Detect which cell encompasses the target text, then output its [X, Y] center coordinate. 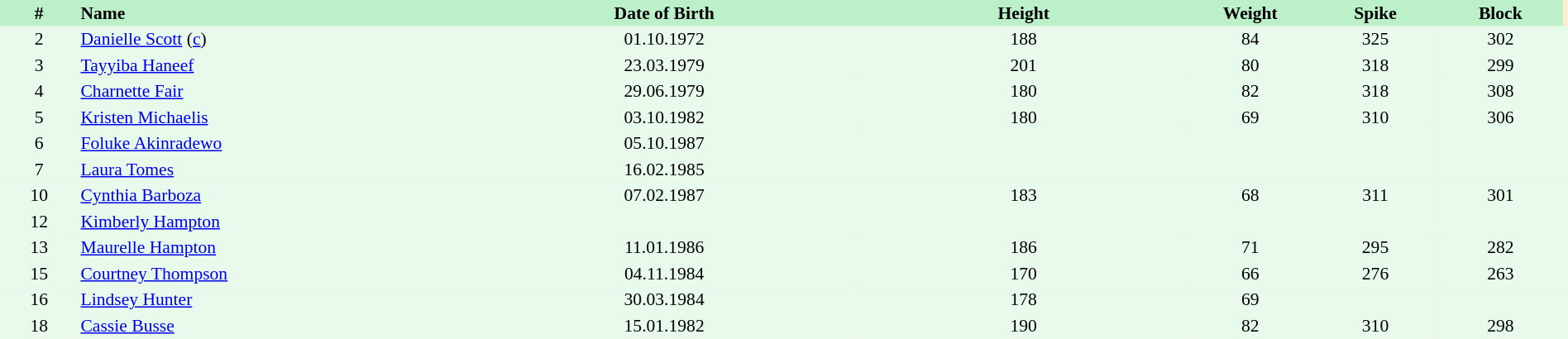
16.02.1985 [664, 169]
Cynthia Barboza [273, 195]
306 [1500, 117]
# [39, 13]
5 [39, 117]
15 [39, 274]
Kimberly Hampton [273, 222]
2 [39, 40]
66 [1250, 274]
Height [1024, 13]
03.10.1982 [664, 117]
3 [39, 65]
7 [39, 169]
Kristen Michaelis [273, 117]
15.01.1982 [664, 326]
295 [1374, 248]
186 [1024, 248]
301 [1500, 195]
84 [1250, 40]
13 [39, 248]
276 [1374, 274]
18 [39, 326]
Name [273, 13]
23.03.1979 [664, 65]
Laura Tomes [273, 169]
29.06.1979 [664, 91]
Tayyiba Haneef [273, 65]
30.03.1984 [664, 299]
302 [1500, 40]
170 [1024, 274]
Lindsey Hunter [273, 299]
16 [39, 299]
299 [1500, 65]
12 [39, 222]
201 [1024, 65]
10 [39, 195]
Spike [1374, 13]
Foluke Akinradewo [273, 144]
298 [1500, 326]
Courtney Thompson [273, 274]
Charnette Fair [273, 91]
6 [39, 144]
01.10.1972 [664, 40]
Date of Birth [664, 13]
263 [1500, 274]
Block [1500, 13]
Weight [1250, 13]
Cassie Busse [273, 326]
183 [1024, 195]
11.01.1986 [664, 248]
80 [1250, 65]
190 [1024, 326]
68 [1250, 195]
07.02.1987 [664, 195]
188 [1024, 40]
Maurelle Hampton [273, 248]
04.11.1984 [664, 274]
178 [1024, 299]
71 [1250, 248]
4 [39, 91]
325 [1374, 40]
308 [1500, 91]
Danielle Scott (c) [273, 40]
282 [1500, 248]
311 [1374, 195]
05.10.1987 [664, 144]
